Determine the [X, Y] coordinate at the center of the cell enclosing the given text.  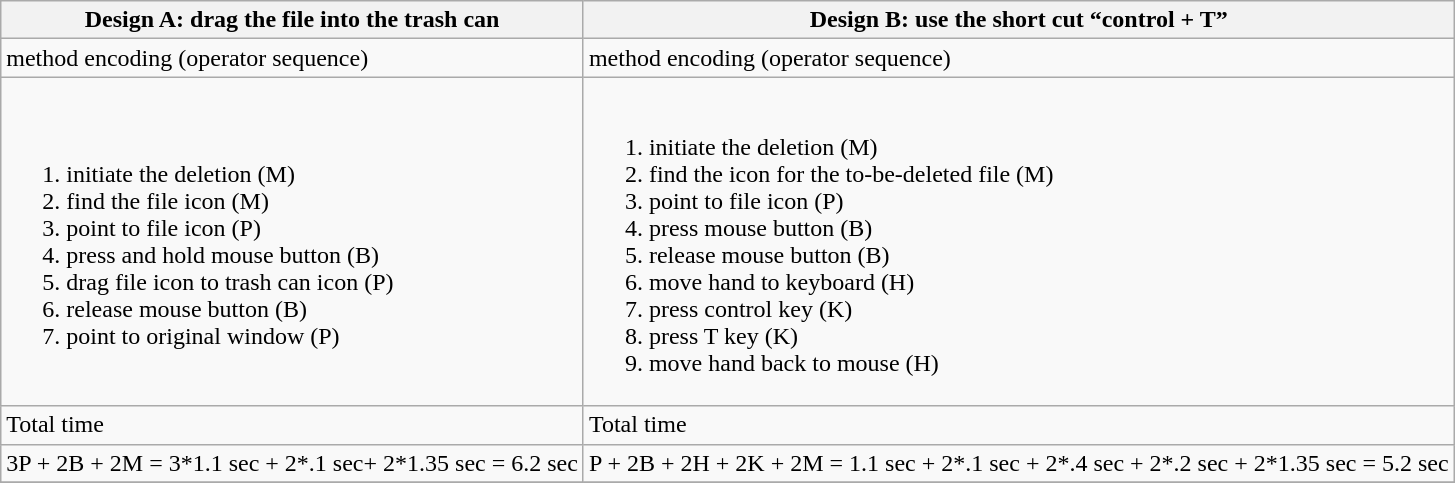
P + 2B + 2H + 2K + 2M = 1.1 sec + 2*.1 sec + 2*.4 sec + 2*.2 sec + 2*1.35 sec = 5.2 sec [1018, 463]
3P + 2B + 2M = 3*1.1 sec + 2*.1 sec+ 2*1.35 sec = 6.2 sec [292, 463]
Design B: use the short cut “control + T” [1018, 20]
Design A: drag the file into the trash can [292, 20]
